Scan for the cell matching the given text and deliver its [X, Y] coordinate at center. 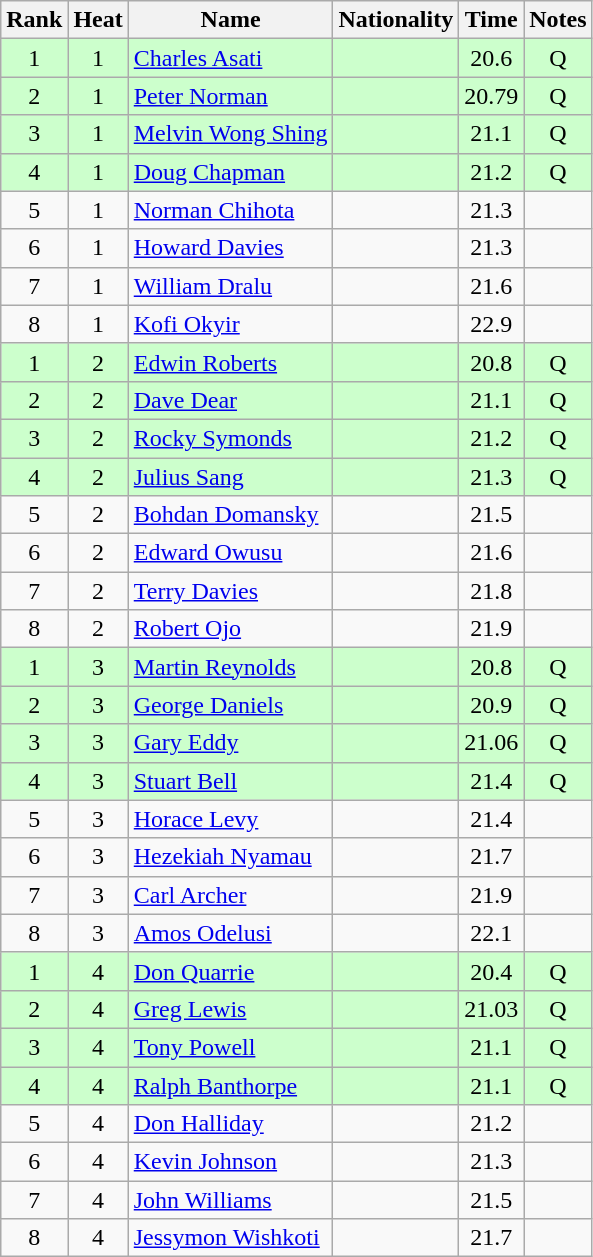
Ralph Banthorpe [230, 1085]
Doug Chapman [230, 172]
Horace Levy [230, 819]
Rank [34, 20]
Jessymon Wishkoti [230, 1238]
Bohdan Domansky [230, 515]
Time [492, 20]
22.1 [492, 933]
Nationality [396, 20]
20.4 [492, 971]
Amos Odelusi [230, 933]
John Williams [230, 1200]
Robert Ojo [230, 629]
Rocky Symonds [230, 438]
Heat [98, 20]
Peter Norman [230, 96]
Howard Davies [230, 248]
Terry Davies [230, 591]
Kofi Okyir [230, 324]
21.06 [492, 743]
Norman Chihota [230, 210]
Melvin Wong Shing [230, 134]
20.9 [492, 705]
Don Quarrie [230, 971]
Edwin Roberts [230, 362]
Don Halliday [230, 1124]
William Dralu [230, 286]
Gary Eddy [230, 743]
Name [230, 20]
Tony Powell [230, 1047]
21.8 [492, 591]
Kevin Johnson [230, 1162]
Stuart Bell [230, 781]
Notes [558, 20]
20.79 [492, 96]
20.6 [492, 58]
Edward Owusu [230, 553]
Dave Dear [230, 400]
Carl Archer [230, 895]
22.9 [492, 324]
21.03 [492, 1009]
Greg Lewis [230, 1009]
Hezekiah Nyamau [230, 857]
Martin Reynolds [230, 667]
Julius Sang [230, 477]
George Daniels [230, 705]
Charles Asati [230, 58]
